Provide the [x, y] coordinate of the cell's center where the given text is located.  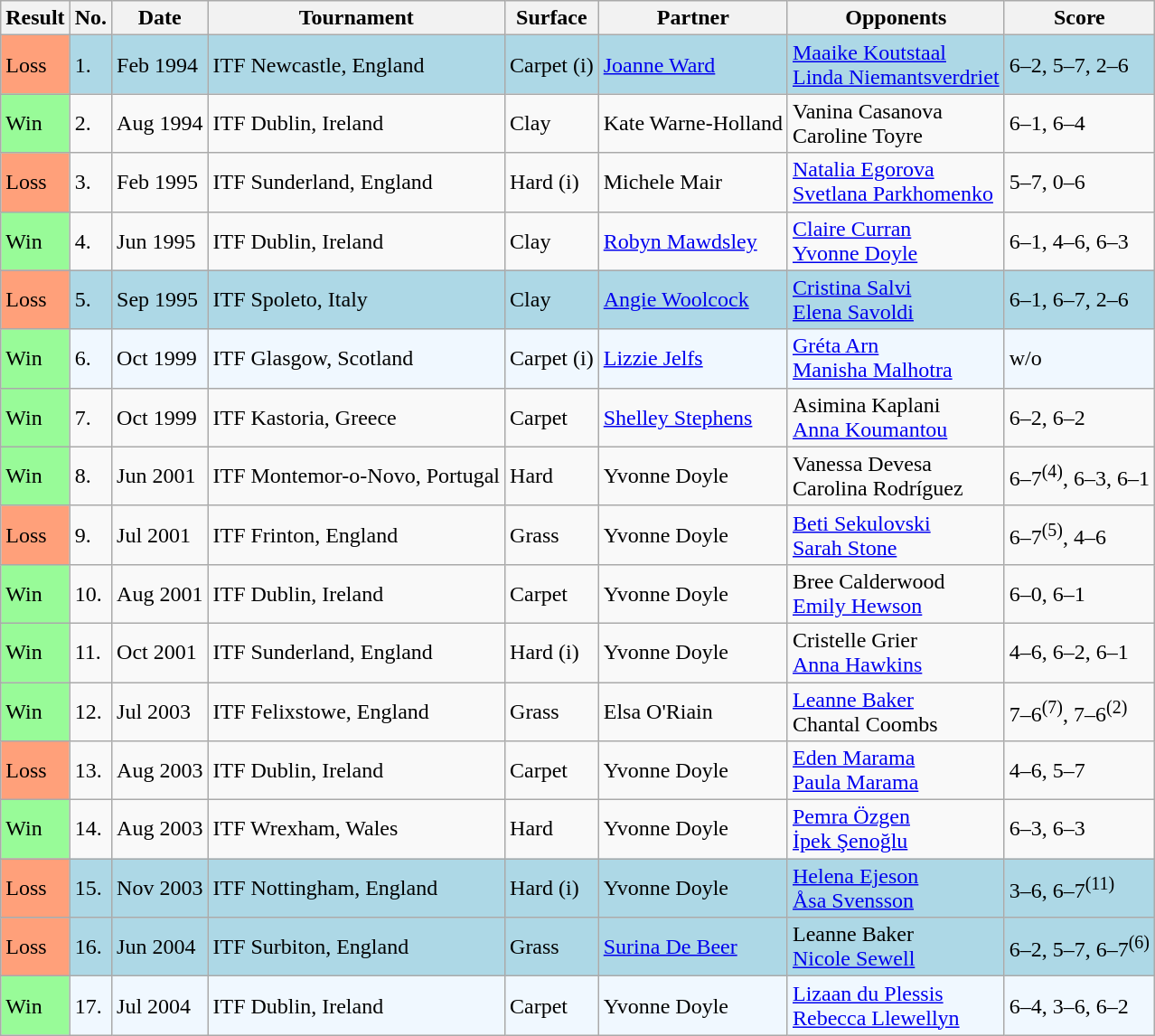
6–7(5), 4–6 [1079, 535]
Aug 1994 [160, 123]
Elsa O'Riain [692, 711]
17. [90, 1005]
Result [35, 18]
6–1, 4–6, 6–3 [1079, 240]
Nov 2003 [160, 888]
6–0, 6–1 [1079, 593]
Tournament [356, 18]
Kate Warne-Holland [692, 123]
Shelley Stephens [692, 418]
Aug 2001 [160, 593]
Cristelle Grier Anna Hawkins [896, 653]
ITF Montemor-o-Novo, Portugal [356, 476]
6–7(4), 6–3, 6–1 [1079, 476]
7. [90, 418]
6–3, 6–3 [1079, 830]
Surina De Beer [692, 947]
16. [90, 947]
Leanne Baker Nicole Sewell [896, 947]
Lizzie Jelfs [692, 358]
Asimina Kaplani Anna Koumantou [896, 418]
Eden Marama Paula Marama [896, 770]
Opponents [896, 18]
Angie Woolcock [692, 300]
Score [1079, 18]
11. [90, 653]
Feb 1995 [160, 183]
6–2, 5–7, 2–6 [1079, 65]
6–2, 6–2 [1079, 418]
ITF Wrexham, Wales [356, 830]
14. [90, 830]
2. [90, 123]
6–1, 6–4 [1079, 123]
4. [90, 240]
Jul 2003 [160, 711]
9. [90, 535]
3–6, 6–7(11) [1079, 888]
13. [90, 770]
Jun 2001 [160, 476]
Leanne Baker Chantal Coombs [896, 711]
Jul 2004 [160, 1005]
ITF Newcastle, England [356, 65]
Michele Mair [692, 183]
Helena Ejeson Åsa Svensson [896, 888]
Cristina Salvi Elena Savoldi [896, 300]
7–6(7), 7–6(2) [1079, 711]
Partner [692, 18]
4–6, 5–7 [1079, 770]
Lizaan du Plessis Rebecca Llewellyn [896, 1005]
Vanessa Devesa Carolina Rodríguez [896, 476]
Beti Sekulovski Sarah Stone [896, 535]
ITF Frinton, England [356, 535]
Bree Calderwood Emily Hewson [896, 593]
ITF Spoleto, Italy [356, 300]
Surface [552, 18]
Joanne Ward [692, 65]
ITF Surbiton, England [356, 947]
Gréta Arn Manisha Malhotra [896, 358]
6. [90, 358]
Oct 2001 [160, 653]
5–7, 0–6 [1079, 183]
ITF Kastoria, Greece [356, 418]
4–6, 6–2, 6–1 [1079, 653]
3. [90, 183]
Claire Curran Yvonne Doyle [896, 240]
Jun 1995 [160, 240]
Pemra Özgen İpek Şenoğlu [896, 830]
ITF Nottingham, England [356, 888]
Feb 1994 [160, 65]
ITF Felixstowe, England [356, 711]
ITF Glasgow, Scotland [356, 358]
Jul 2001 [160, 535]
12. [90, 711]
6–1, 6–7, 2–6 [1079, 300]
Maaike Koutstaal Linda Niemantsverdriet [896, 65]
15. [90, 888]
Natalia Egorova Svetlana Parkhomenko [896, 183]
10. [90, 593]
8. [90, 476]
w/o [1079, 358]
1. [90, 65]
6–4, 3–6, 6–2 [1079, 1005]
Vanina Casanova Caroline Toyre [896, 123]
No. [90, 18]
5. [90, 300]
Robyn Mawdsley [692, 240]
Sep 1995 [160, 300]
Jun 2004 [160, 947]
Date [160, 18]
6–2, 5–7, 6–7(6) [1079, 947]
